Return [X, Y] of the center of cell containing provided text 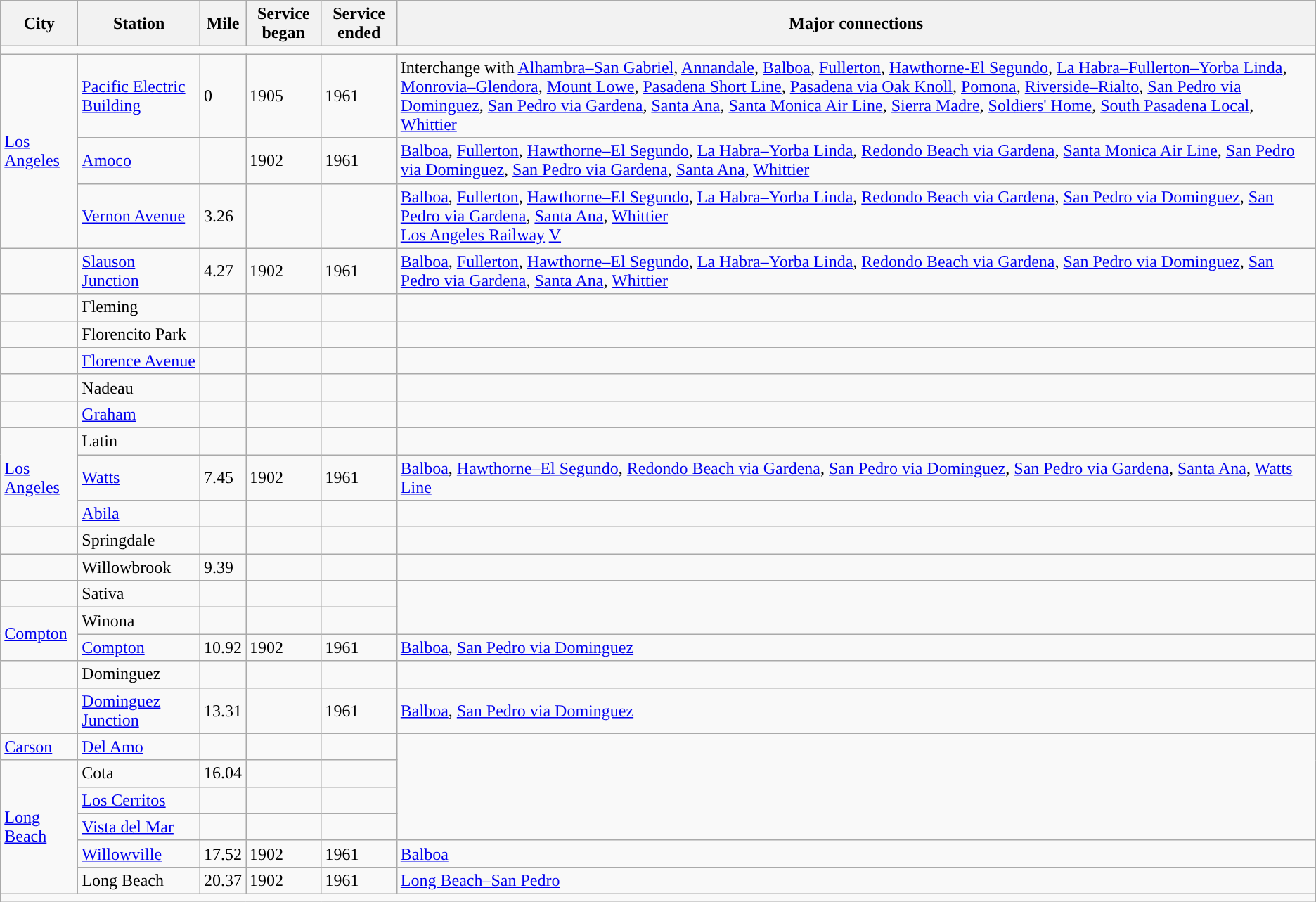
Nadeau [139, 387]
Abila [139, 514]
13.31 [222, 710]
Watts [139, 477]
20.37 [222, 880]
Service began [284, 24]
Dominguez Junction [139, 710]
Sativa [139, 594]
Vista del Mar [139, 827]
Fleming [139, 307]
Winona [139, 621]
10.92 [222, 647]
Carson [39, 747]
Florence Avenue [139, 361]
Willowville [139, 853]
9.39 [222, 567]
Service ended [359, 24]
Florencito Park [139, 334]
Mile [222, 24]
City [39, 24]
1905 [284, 96]
Balboa [856, 853]
7.45 [222, 477]
Del Amo [139, 747]
Vernon Avenue [139, 216]
Cota [139, 773]
Balboa, Hawthorne–El Segundo, Redondo Beach via Gardena, San Pedro via Dominguez, San Pedro via Gardena, Santa Ana, Watts Line [856, 477]
Los Cerritos [139, 800]
17.52 [222, 853]
Latin [139, 441]
16.04 [222, 773]
Slauson Junction [139, 271]
Willowbrook [139, 567]
Springdale [139, 541]
0 [222, 96]
Dominguez [139, 674]
Pacific Electric Building [139, 96]
Major connections [856, 24]
Station [139, 24]
Amoco [139, 160]
3.26 [222, 216]
4.27 [222, 271]
Long Beach–San Pedro [856, 880]
Graham [139, 414]
